Return (X, Y) of the center of cell containing provided text 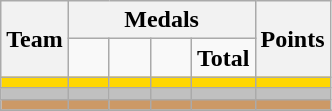
Team (35, 39)
Total (223, 58)
Medals (162, 20)
Points (292, 39)
